Capture the cell that displays the provided text and extract its [X, Y] central coordinate. 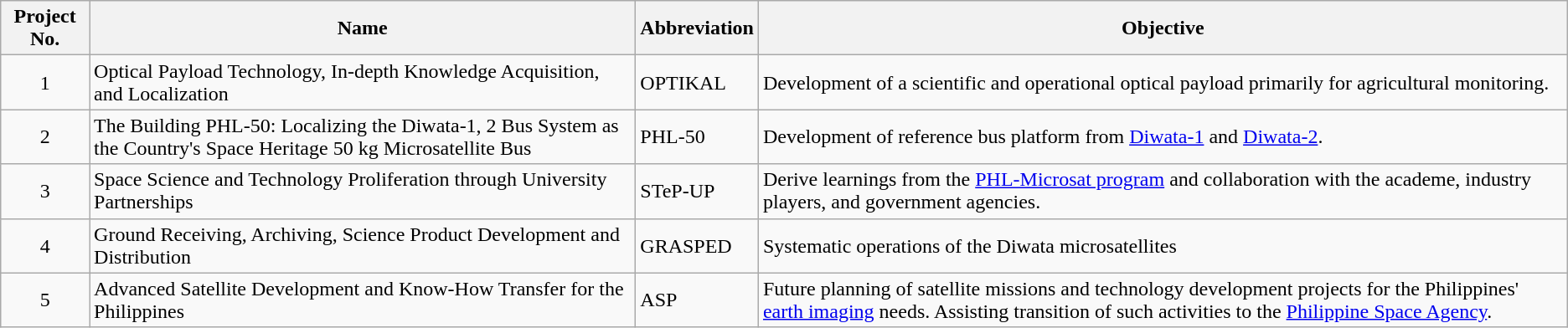
ASP [697, 300]
Space Science and Technology Proliferation through University Partnerships [363, 191]
1 [45, 82]
2 [45, 137]
PHL-50 [697, 137]
OPTIKAL [697, 82]
Systematic operations of the Diwata microsatellites [1163, 246]
GRASPED [697, 246]
Development of a scientific and operational optical payload primarily for agricultural monitoring. [1163, 82]
Name [363, 28]
3 [45, 191]
5 [45, 300]
Derive learnings from the PHL-Microsat program and collaboration with the academe, industry players, and government agencies. [1163, 191]
Development of reference bus platform from Diwata-1 and Diwata-2. [1163, 137]
Abbreviation [697, 28]
The Building PHL-50: Localizing the Diwata-1, 2 Bus System as the Country's Space Heritage 50 kg Microsatellite Bus [363, 137]
Objective [1163, 28]
STeP-UP [697, 191]
Project No. [45, 28]
Ground Receiving, Archiving, Science Product Development and Distribution [363, 246]
4 [45, 246]
Advanced Satellite Development and Know-How Transfer for the Philippines [363, 300]
Optical Payload Technology, In-depth Knowledge Acquisition, and Localization [363, 82]
